Locate the cell with the specified text and output its (X, Y) center coordinate. 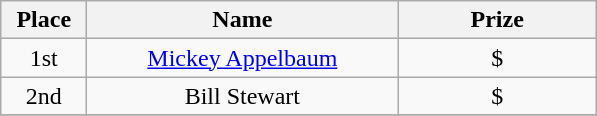
Mickey Appelbaum (242, 58)
2nd (44, 96)
Prize (498, 20)
1st (44, 58)
Place (44, 20)
Name (242, 20)
Bill Stewart (242, 96)
